Pinpoint the cell where the given text exists, returning its (X, Y) midpoint coordinate. 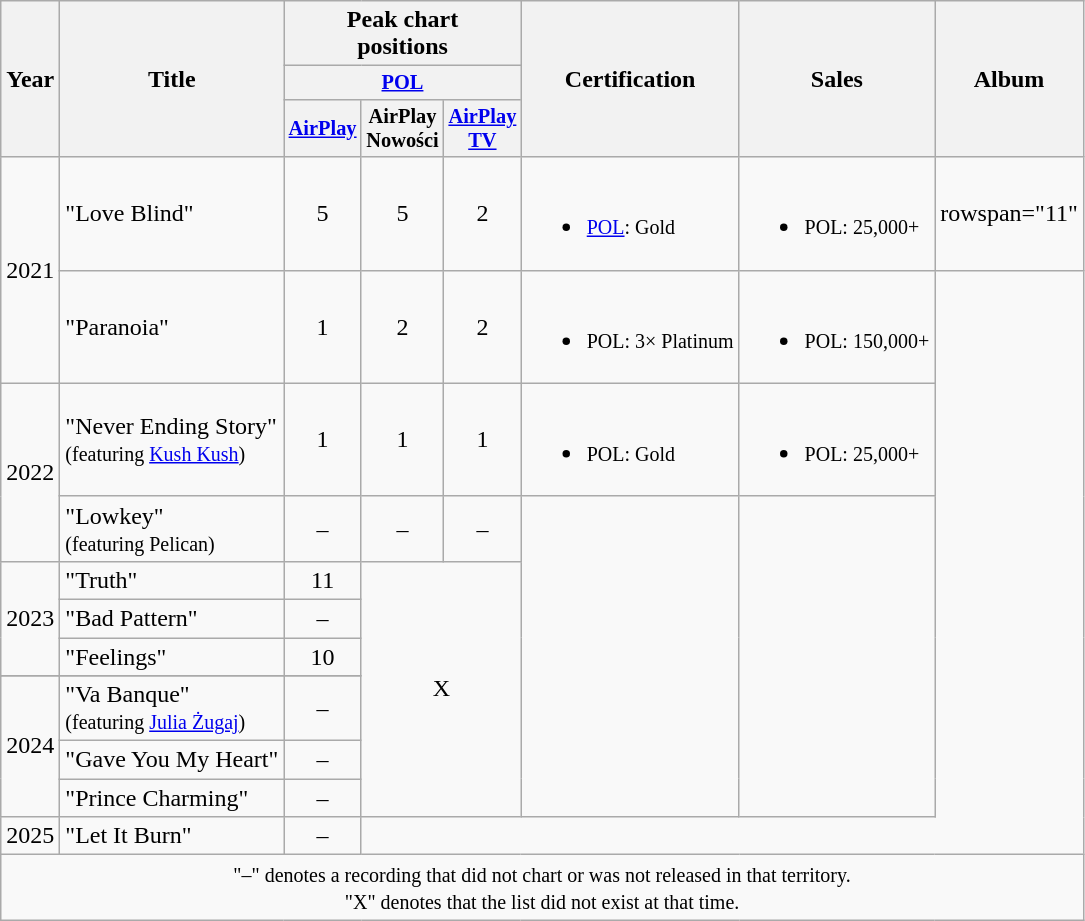
"Let It Burn" (172, 836)
"Bad Pattern" (172, 618)
POL: 150,000+ (837, 326)
AirPlayNowości (402, 128)
Certification (630, 79)
2024 (30, 746)
"Never Ending Story"(featuring Kush Kush) (172, 440)
POL (402, 83)
"–" denotes a recording that did not chart or was not released in that territory."X" denotes that the list did not exist at that time. (542, 888)
11 (323, 580)
AirPlay (323, 128)
X (441, 688)
"Love Blind" (172, 214)
2021 (30, 270)
2025 (30, 836)
Peak chartpositions (402, 34)
POL: 3× Platinum (630, 326)
"Lowkey"(featuring Pelican) (172, 528)
AirPlayTV (483, 128)
10 (323, 657)
rowspan="11" (1010, 214)
"Gave You My Heart" (172, 760)
"Truth" (172, 580)
"Paranoia" (172, 326)
Title (172, 79)
Year (30, 79)
Sales (837, 79)
2022 (30, 472)
"Feelings" (172, 657)
"Prince Charming" (172, 798)
"Va Banque"(featuring Julia Żugaj) (172, 708)
Album (1010, 79)
2023 (30, 618)
